Find where the given text appears and provide that cell's center as [x, y] coordinate. 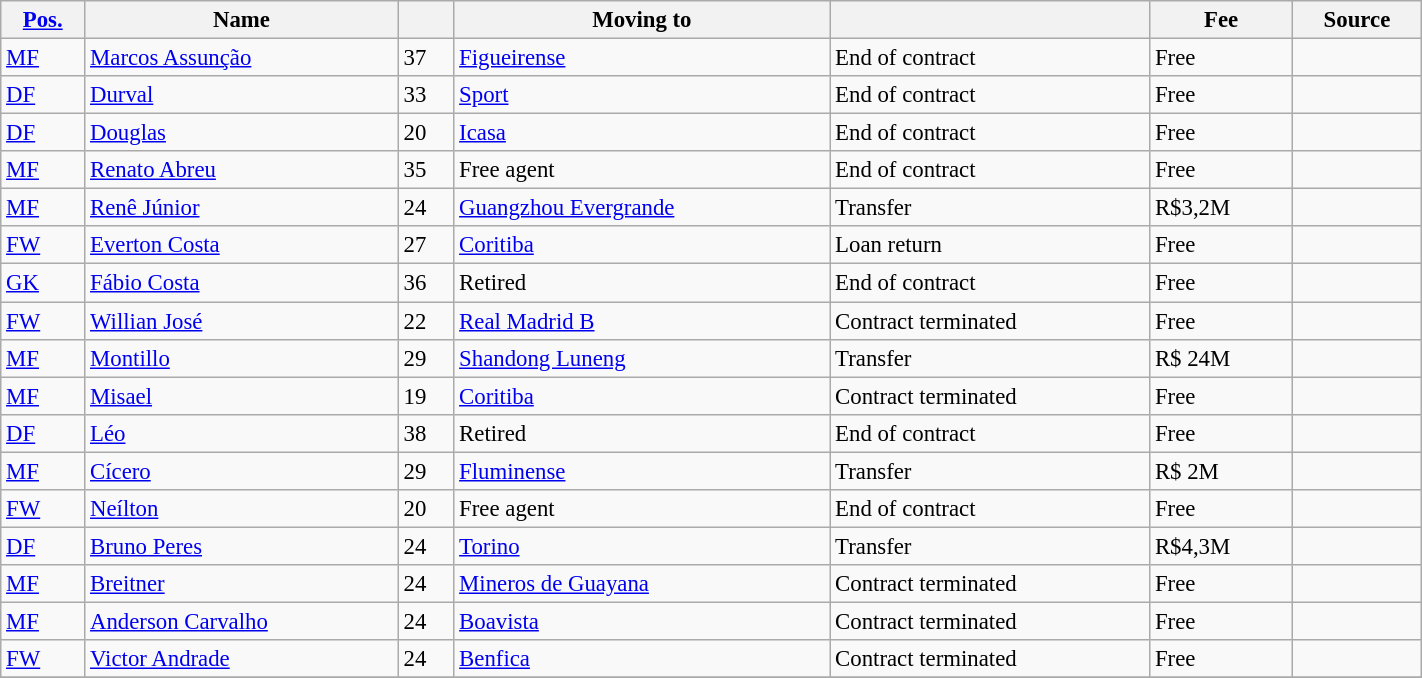
Icasa [642, 133]
Sport [642, 95]
Renê Júnior [242, 208]
Fee [1222, 20]
35 [426, 170]
R$3,2M [1222, 208]
Guangzhou Evergrande [642, 208]
27 [426, 245]
Douglas [242, 133]
37 [426, 58]
Durval [242, 95]
Mineros de Guayana [642, 584]
Neílton [242, 509]
Source [1358, 20]
Renato Abreu [242, 170]
36 [426, 283]
Victor Andrade [242, 659]
Real Madrid B [642, 321]
Loan return [990, 245]
Boavista [642, 621]
Montillo [242, 358]
33 [426, 95]
Figueirense [642, 58]
22 [426, 321]
Name [242, 20]
Torino [642, 546]
R$4,3M [1222, 546]
Breitner [242, 584]
19 [426, 396]
Léo [242, 433]
Marcos Assunção [242, 58]
Pos. [43, 20]
Cícero [242, 471]
38 [426, 433]
Moving to [642, 20]
Bruno Peres [242, 546]
Misael [242, 396]
Fábio Costa [242, 283]
R$ 24M [1222, 358]
Benfica [642, 659]
Anderson Carvalho [242, 621]
Shandong Luneng [642, 358]
Willian José [242, 321]
GK [43, 283]
Everton Costa [242, 245]
R$ 2M [1222, 471]
Fluminense [642, 471]
